From the cell containing the given text, extract its center point as (x, y) coordinate. 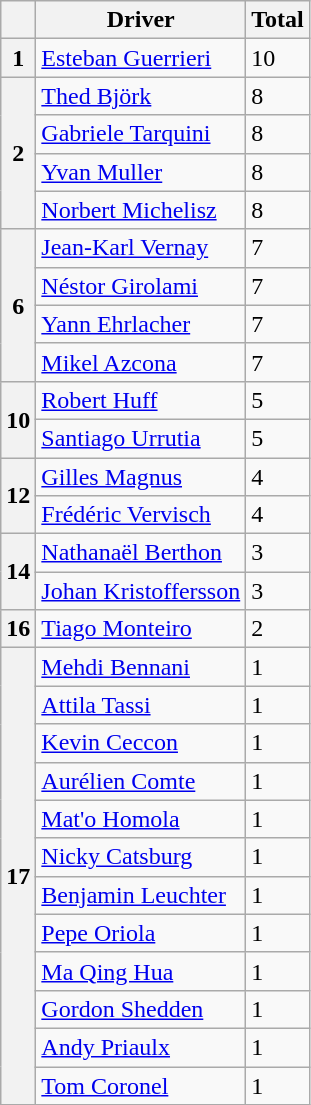
Yvan Muller (141, 172)
Tom Coronel (141, 1085)
Gilles Magnus (141, 477)
6 (18, 305)
Gabriele Tarquini (141, 134)
Aurélien Comte (141, 781)
Pepe Oriola (141, 933)
Total (278, 20)
Ma Qing Hua (141, 971)
Frédéric Vervisch (141, 515)
Tiago Monteiro (141, 629)
Norbert Michelisz (141, 210)
Driver (141, 20)
Robert Huff (141, 400)
Gordon Shedden (141, 1009)
Yann Ehrlacher (141, 324)
Jean-Karl Vernay (141, 248)
Thed Björk (141, 96)
12 (18, 496)
Mikel Azcona (141, 362)
Mehdi Bennani (141, 667)
Mat'o Homola (141, 819)
14 (18, 572)
Attila Tassi (141, 705)
Santiago Urrutia (141, 438)
Kevin Ceccon (141, 743)
Andy Priaulx (141, 1047)
Benjamin Leuchter (141, 895)
Néstor Girolami (141, 286)
Nathanaël Berthon (141, 553)
Esteban Guerrieri (141, 58)
Johan Kristoffersson (141, 591)
17 (18, 876)
Nicky Catsburg (141, 857)
16 (18, 629)
